Return [x, y] of the center of cell containing provided text 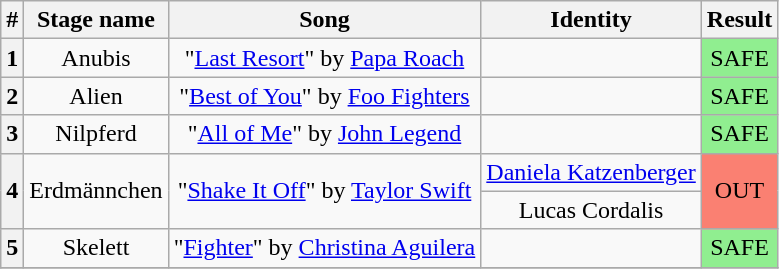
Identity [591, 20]
Result [739, 20]
4 [12, 191]
5 [12, 248]
"Fighter" by Christina Aguilera [324, 248]
Lucas Cordalis [591, 210]
Skelett [96, 248]
1 [12, 58]
"All of Me" by John Legend [324, 134]
"Shake It Off" by Taylor Swift [324, 191]
# [12, 20]
Erdmännchen [96, 191]
OUT [739, 191]
2 [12, 96]
Stage name [96, 20]
3 [12, 134]
Alien [96, 96]
Daniela Katzenberger [591, 172]
Anubis [96, 58]
"Best of You" by Foo Fighters [324, 96]
Song [324, 20]
"Last Resort" by Papa Roach [324, 58]
Nilpferd [96, 134]
